Identify which cell holds the provided text, then report its (X, Y) central coordinate. 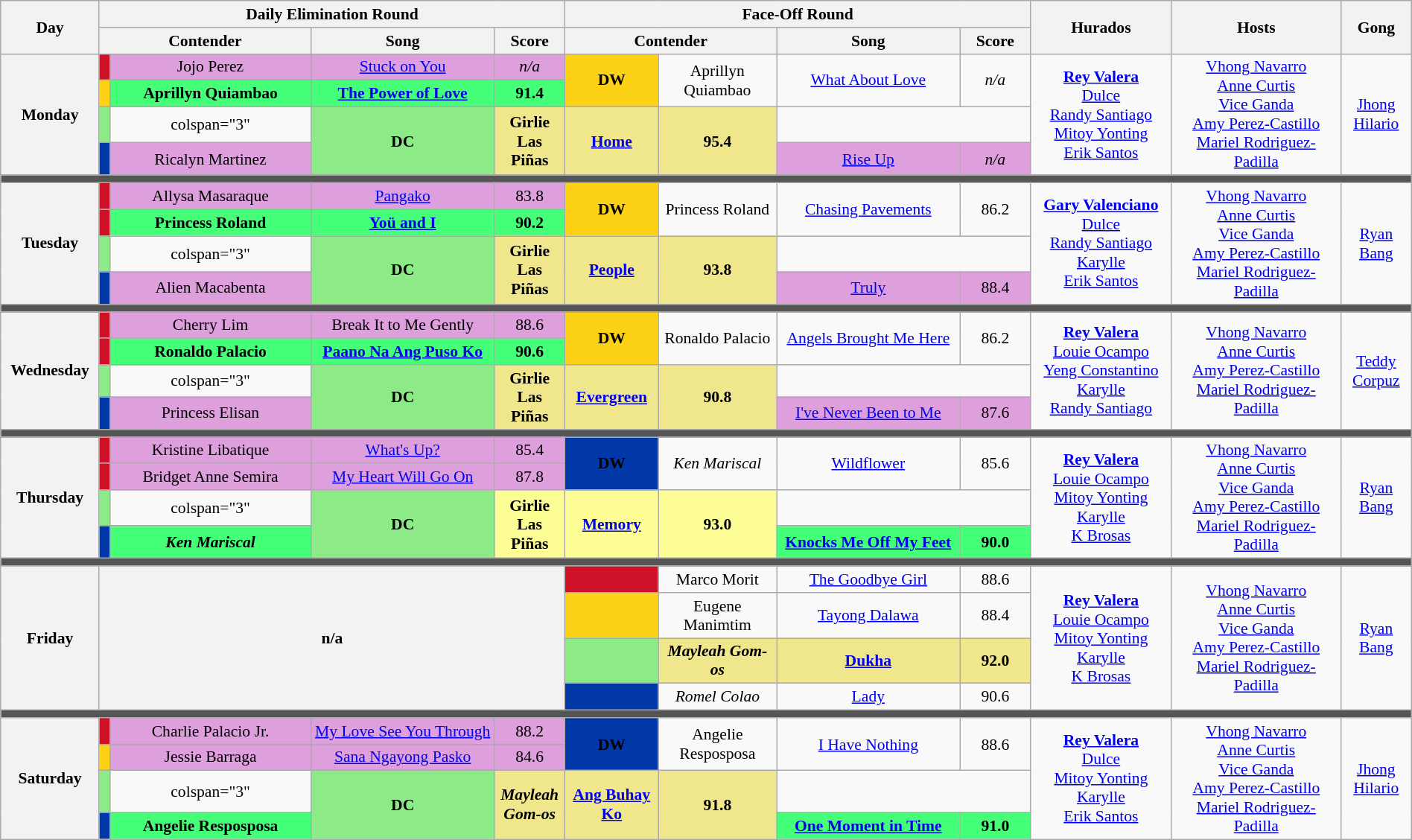
91.8 (718, 805)
90.0 (995, 542)
87.8 (530, 477)
Jessie Barraga (211, 757)
93.0 (718, 524)
Vhong NavarroAnne CurtisAmy Perez-CastilloMariel Rodriguez-Padilla (1256, 371)
Princess Elisan (211, 413)
Home (612, 141)
Romel Colao (718, 697)
Lady (868, 697)
Eugene Manimtim (718, 615)
93.8 (718, 270)
Memory (612, 524)
Saturday (51, 779)
I Have Nothing (868, 745)
Rise Up (868, 159)
83.8 (530, 197)
Rey ValeraDulceRandy SantiagoMitoy YontingErik Santos (1101, 115)
My Love See You Through (403, 731)
Alien Macabenta (211, 287)
Marco Morit (718, 579)
Ricalyn Martinez (211, 159)
95.4 (718, 141)
91.4 (530, 94)
Stuck on You (403, 67)
85.6 (995, 463)
84.6 (530, 757)
What About Love (868, 80)
People (612, 270)
Teddy Corpuz (1376, 371)
Truly (868, 287)
The Goodbye Girl (868, 579)
Thursday (51, 497)
90.2 (530, 223)
The Power of Love (403, 94)
My Heart Will Go On (403, 477)
Tuesday (51, 244)
Gary ValencianoDulceRandy SantiagoKarylleErik Santos (1101, 244)
Pangako (403, 197)
Jojo Perez (211, 67)
Knocks Me Off My Feet (868, 542)
What's Up? (403, 451)
Angels Brought Me Here (868, 338)
Paano Na Ang Puso Ko (403, 352)
Gong (1376, 27)
One Moment in Time (868, 826)
Chasing Pavements (868, 210)
Ang Buhay Ko (612, 805)
92.0 (995, 661)
91.0 (995, 826)
87.6 (995, 413)
Tayong Dalawa (868, 615)
90.8 (718, 398)
Rey ValeraDulceMitoy YontingKarylleErik Santos (1101, 779)
Rey ValeraLouie OcampoYeng ConstantinoKarylleRandy Santiago (1101, 371)
Hosts (1256, 27)
Charlie Palacio Jr. (211, 731)
Kristine Libatique (211, 451)
I've Never Been to Me (868, 413)
Face-Off Round (798, 14)
Evergreen (612, 398)
Friday (51, 638)
Wildflower (868, 463)
Daily Elimination Round (332, 14)
Day (51, 27)
Allysa Masaraque (211, 197)
88.2 (530, 731)
Hurados (1101, 27)
85.4 (530, 451)
Cherry Lim (211, 325)
Sana Ngayong Pasko (403, 757)
Bridget Anne Semira (211, 477)
Break It to Me Gently (403, 325)
Yoü and I (403, 223)
Monday (51, 115)
Wednesday (51, 371)
Dukha (868, 661)
